Scan for the cell matching the given text and deliver its (X, Y) coordinate at center. 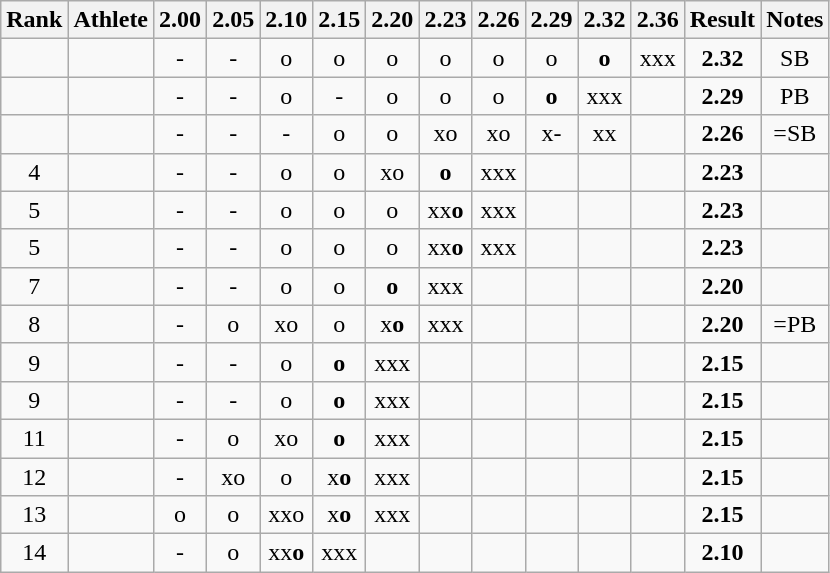
12 (34, 477)
14 (34, 553)
xx (604, 134)
2.00 (180, 20)
7 (34, 286)
x- (552, 134)
2.05 (234, 20)
Athlete (111, 20)
2.36 (658, 20)
Notes (795, 20)
=PB (795, 324)
13 (34, 515)
11 (34, 438)
Rank (34, 20)
4 (34, 172)
SB (795, 58)
8 (34, 324)
Result (722, 20)
=SB (795, 134)
PB (795, 96)
